Scan for the cell matching the given text and deliver its (X, Y) coordinate at center. 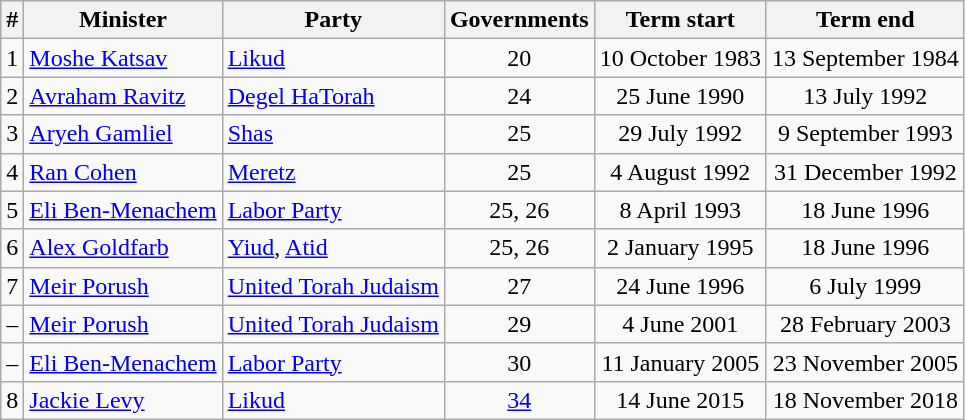
30 (519, 362)
Term start (680, 20)
18 November 2018 (865, 400)
4 August 1992 (680, 172)
24 (519, 96)
28 February 2003 (865, 324)
7 (12, 286)
2 (12, 96)
25 June 1990 (680, 96)
8 (12, 400)
8 April 1993 (680, 210)
Degel HaTorah (333, 96)
6 July 1999 (865, 286)
31 December 1992 (865, 172)
Alex Goldfarb (123, 248)
Aryeh Gamliel (123, 134)
Ran Cohen (123, 172)
10 October 1983 (680, 58)
14 June 2015 (680, 400)
1 (12, 58)
Minister (123, 20)
23 November 2005 (865, 362)
6 (12, 248)
29 (519, 324)
27 (519, 286)
# (12, 20)
Jackie Levy (123, 400)
Meretz (333, 172)
20 (519, 58)
Avraham Ravitz (123, 96)
13 July 1992 (865, 96)
29 July 1992 (680, 134)
3 (12, 134)
11 January 2005 (680, 362)
Yiud, Atid (333, 248)
24 June 1996 (680, 286)
Shas (333, 134)
4 June 2001 (680, 324)
9 September 1993 (865, 134)
Governments (519, 20)
Term end (865, 20)
2 January 1995 (680, 248)
13 September 1984 (865, 58)
Moshe Katsav (123, 58)
4 (12, 172)
5 (12, 210)
34 (519, 400)
Party (333, 20)
